Return (X, Y) of the center of cell containing provided text 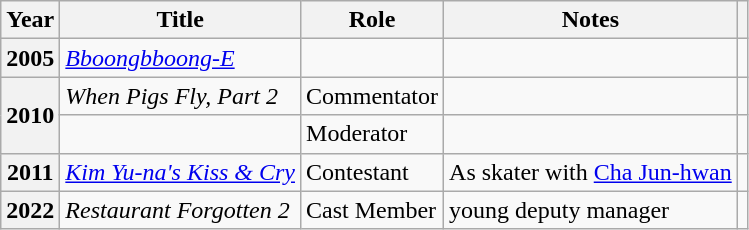
young deputy manager (591, 210)
When Pigs Fly, Part 2 (180, 96)
2011 (30, 172)
Cast Member (372, 210)
2022 (30, 210)
Commentator (372, 96)
2010 (30, 115)
2005 (30, 58)
Notes (591, 20)
As skater with Cha Jun-hwan (591, 172)
Bboongbboong-E (180, 58)
Role (372, 20)
Title (180, 20)
Year (30, 20)
Moderator (372, 134)
Contestant (372, 172)
Kim Yu-na's Kiss & Cry (180, 172)
Restaurant Forgotten 2 (180, 210)
